Output the (X, Y) coordinate of the center of the cell containing the given text.  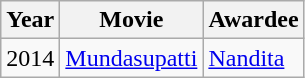
Nandita (254, 58)
Movie (132, 20)
2014 (30, 58)
Year (30, 20)
Mundasupatti (132, 58)
Awardee (254, 20)
